Find where the given text appears and provide that cell's center as (X, Y) coordinate. 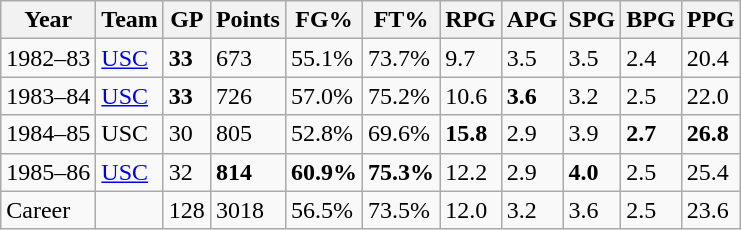
1984–85 (48, 134)
128 (186, 210)
1983–84 (48, 96)
BPG (651, 20)
Career (48, 210)
73.5% (402, 210)
20.4 (710, 58)
75.2% (402, 96)
23.6 (710, 210)
RPG (471, 20)
60.9% (324, 172)
10.6 (471, 96)
805 (248, 134)
3018 (248, 210)
2.7 (651, 134)
32 (186, 172)
30 (186, 134)
55.1% (324, 58)
814 (248, 172)
56.5% (324, 210)
Year (48, 20)
12.0 (471, 210)
1982–83 (48, 58)
673 (248, 58)
Points (248, 20)
FT% (402, 20)
69.6% (402, 134)
PPG (710, 20)
73.7% (402, 58)
726 (248, 96)
3.9 (592, 134)
52.8% (324, 134)
22.0 (710, 96)
APG (532, 20)
SPG (592, 20)
FG% (324, 20)
Team (130, 20)
57.0% (324, 96)
26.8 (710, 134)
25.4 (710, 172)
12.2 (471, 172)
9.7 (471, 58)
1985–86 (48, 172)
75.3% (402, 172)
GP (186, 20)
2.4 (651, 58)
4.0 (592, 172)
15.8 (471, 134)
